Search for the cell housing the specified text and yield its [X, Y] center coordinate. 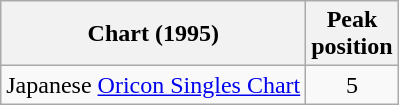
Japanese Oricon Singles Chart [154, 85]
Chart (1995) [154, 34]
Peakposition [352, 34]
5 [352, 85]
